From the cell containing the given text, extract its center point as (X, Y) coordinate. 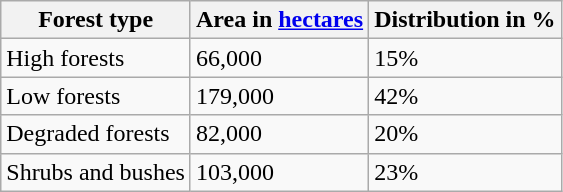
Shrubs and bushes (96, 172)
23% (465, 172)
179,000 (279, 96)
Low forests (96, 96)
Forest type (96, 20)
82,000 (279, 134)
High forests (96, 58)
Degraded forests (96, 134)
Area in hectares (279, 20)
66,000 (279, 58)
15% (465, 58)
42% (465, 96)
103,000 (279, 172)
20% (465, 134)
Distribution in % (465, 20)
